Scan for the cell matching the given text and deliver its (X, Y) coordinate at center. 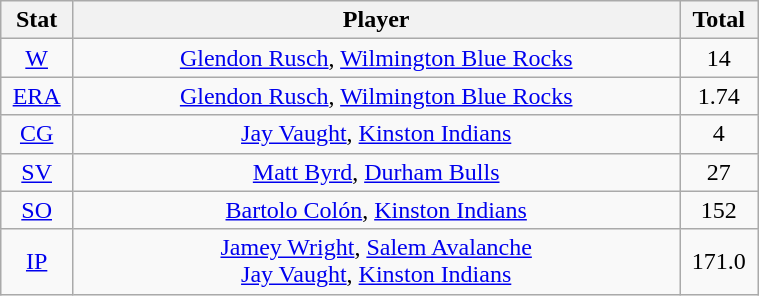
IP (37, 262)
171.0 (719, 262)
Bartolo Colón, Kinston Indians (376, 210)
Jamey Wright, Salem Avalanche Jay Vaught, Kinston Indians (376, 262)
4 (719, 134)
SO (37, 210)
27 (719, 172)
Stat (37, 20)
14 (719, 58)
W (37, 58)
Player (376, 20)
Jay Vaught, Kinston Indians (376, 134)
Total (719, 20)
152 (719, 210)
ERA (37, 96)
1.74 (719, 96)
SV (37, 172)
Matt Byrd, Durham Bulls (376, 172)
CG (37, 134)
